For the text-containing cell, return its midpoint in [x, y] coordinate format. 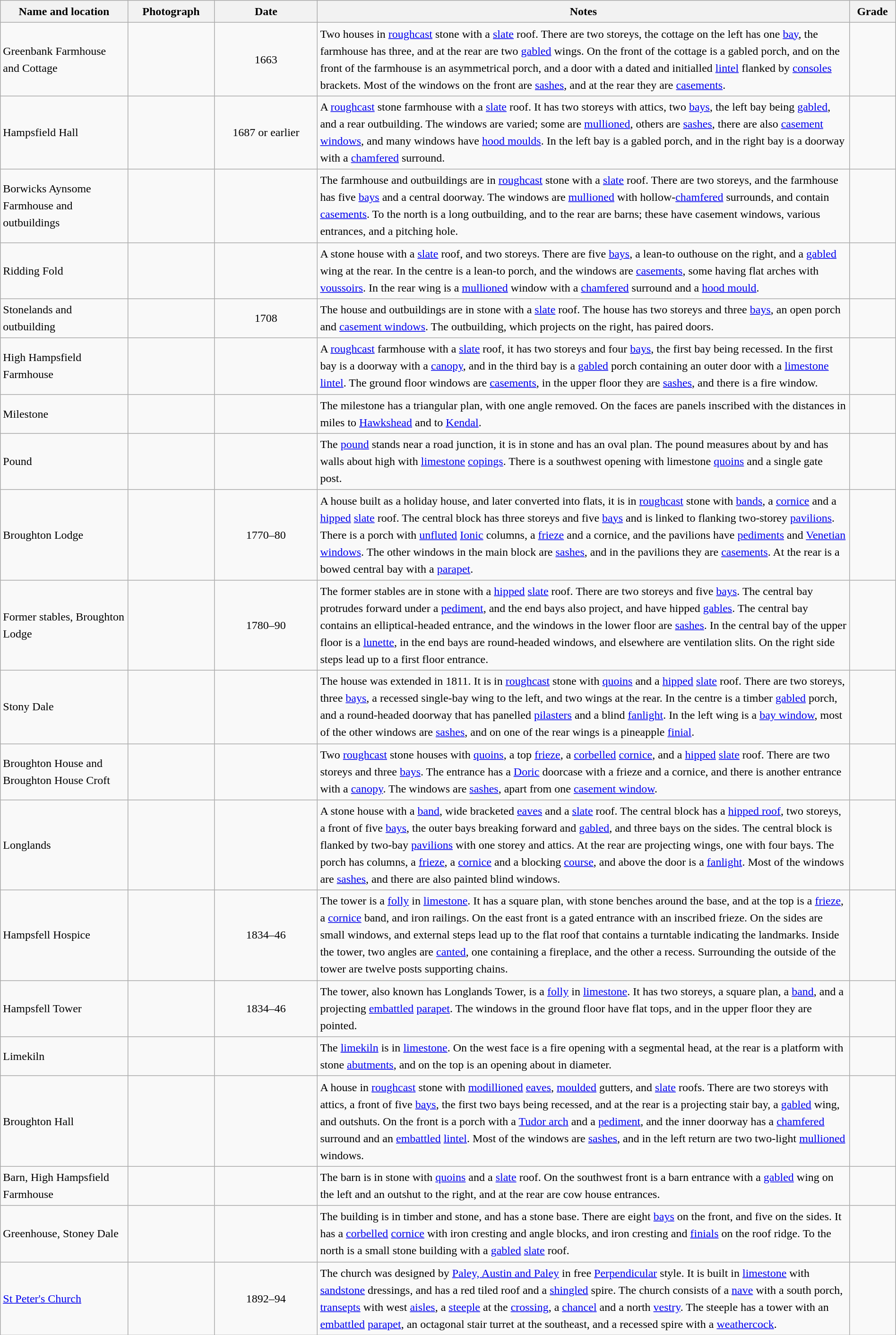
Pound [64, 461]
St Peter's Church [64, 1299]
1892–94 [266, 1299]
Broughton Hall [64, 1121]
Broughton House and Broughton House Croft [64, 772]
Hampsfell Hospice [64, 936]
Name and location [64, 11]
1708 [266, 319]
Photograph [171, 11]
Barn, High Hampsfield Farmhouse [64, 1186]
Ridding Fold [64, 270]
1663 [266, 60]
Notes [583, 11]
Broughton Lodge [64, 535]
High Hampsfield Farmhouse [64, 366]
Hampsfield Hall [64, 132]
1770–80 [266, 535]
Limekiln [64, 1057]
Borwicks Aynsome Farmhouse and outbuildings [64, 206]
Stonelands and outbuilding [64, 319]
Milestone [64, 414]
Former stables, Broughton Lodge [64, 625]
Date [266, 11]
Grade [872, 11]
1687 or earlier [266, 132]
Greenbank Farmhouse and Cottage [64, 60]
Stony Dale [64, 707]
1780–90 [266, 625]
Greenhouse, Stoney Dale [64, 1233]
Longlands [64, 845]
Hampsfell Tower [64, 1008]
